Scan for the cell matching the given text and deliver its (x, y) coordinate at center. 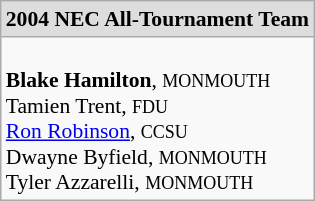
2004 NEC All-Tournament Team (158, 19)
Blake Hamilton, MONMOUTH Tamien Trent, FDU Ron Robinson, CCSU Dwayne Byfield, MONMOUTH Tyler Azzarelli, MONMOUTH (158, 118)
